Find where the given text appears and provide that cell's center as [x, y] coordinate. 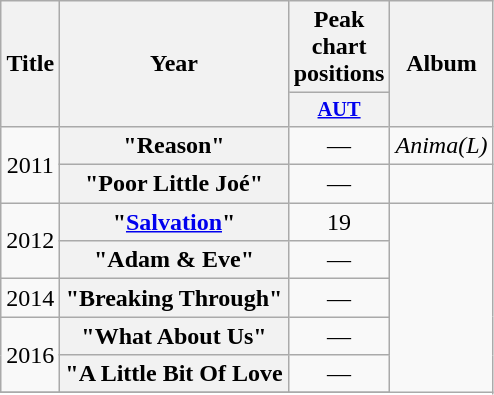
"What About Us" [174, 336]
"Poor Little Joé" [174, 184]
2014 [30, 298]
Anima(L) [442, 145]
"Breaking Through" [174, 298]
2016 [30, 355]
Album [442, 64]
Title [30, 64]
"Salvation" [174, 222]
"Adam & Eve" [174, 260]
"Reason" [174, 145]
"A Little Bit Of Love [174, 374]
Year [174, 64]
2012 [30, 241]
AUT [339, 110]
2011 [30, 164]
19 [339, 222]
Peak chart positions [339, 47]
